Detect which cell encompasses the target text, then output its (X, Y) center coordinate. 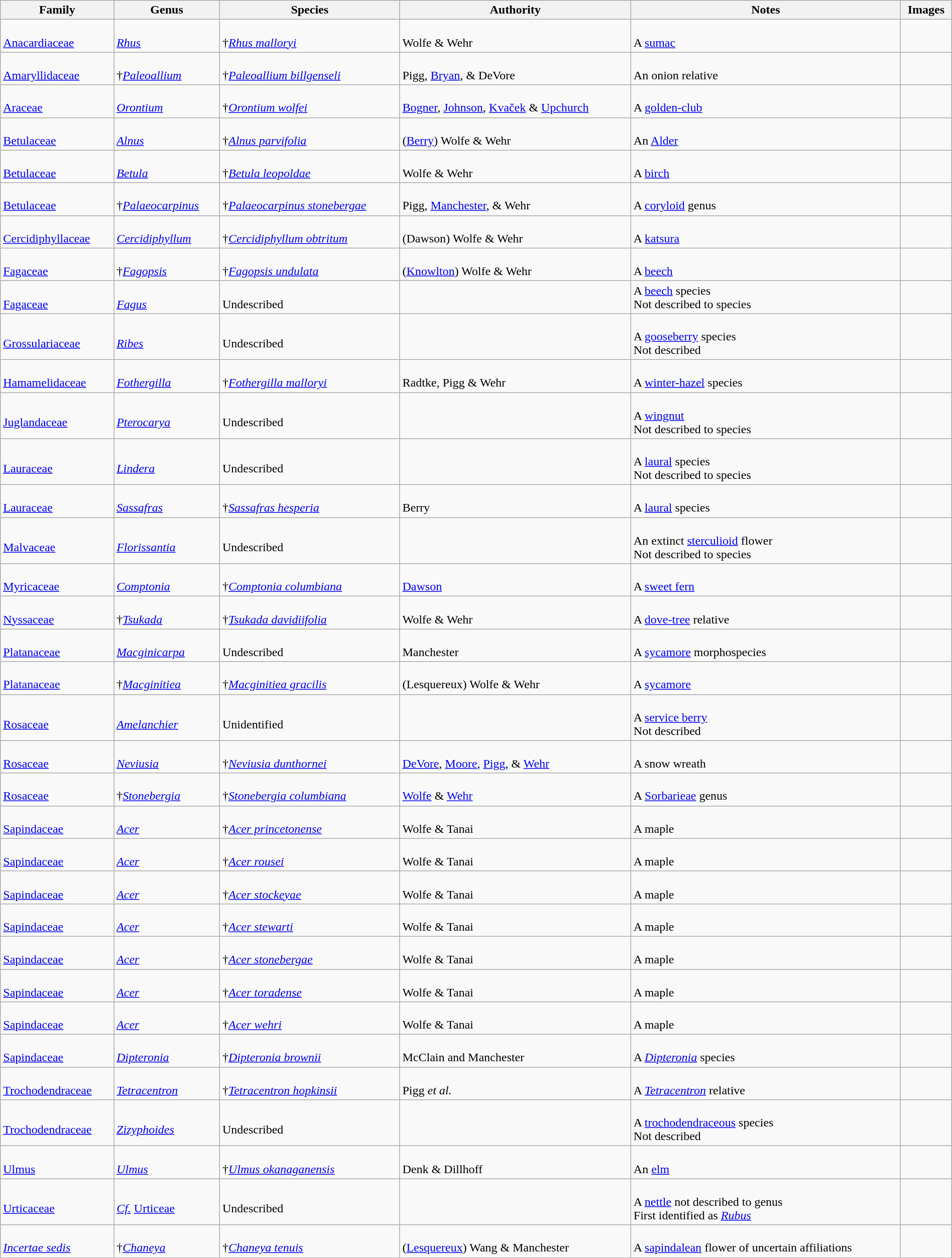
†Neviusia dunthornei (310, 757)
Pigg, Manchester, & Wehr (515, 199)
A laural speciesNot described to species (765, 462)
Pterocarya (167, 416)
A trochodendraceous speciesNot described (765, 1123)
Orontium (167, 101)
A nettle not described to genusFirst identified as Rubus (765, 1202)
†Alnus parvifolia (310, 134)
Species (310, 10)
†Fagopsis (167, 264)
An Alder (765, 134)
DeVore, Moore, Pigg, & Wehr (515, 757)
Cercidiphyllum (167, 232)
†Acer rousei (310, 854)
Dipteronia (167, 1051)
†Ulmus okanaganensis (310, 1163)
A snow wreath (765, 757)
An onion relative (765, 68)
A coryloid genus (765, 199)
†Acer princetonense (310, 822)
†Rhus malloryi (310, 36)
A laural species (765, 501)
A sweet fern (765, 580)
Fothergilla (167, 375)
Unidentified (310, 717)
A sycamore (765, 678)
Sassafras (167, 501)
A beech (765, 264)
A Tetracentron relative (765, 1083)
A sapindalean flower of uncertain affiliations (765, 1241)
A katsura (765, 232)
Araceae (57, 101)
Malvaceae (57, 541)
Cf. Urticeae (167, 1202)
Pigg et al. (515, 1083)
Bogner, Johnson, Kvaček & Upchurch (515, 101)
A birch (765, 167)
A service berry Not described (765, 717)
†Fagopsis undulata (310, 264)
Family (57, 10)
Ribes (167, 336)
Authority (515, 10)
Lindera (167, 462)
Juglandaceae (57, 416)
A winter-hazel species (765, 375)
†Chaneya (167, 1241)
Images (926, 10)
McClain and Manchester (515, 1051)
A sycamore morphospecies (765, 646)
(Lesquereux) Wolfe & Wehr (515, 678)
Anacardiaceae (57, 36)
†Palaeocarpinus stonebergae (310, 199)
Tetracentron (167, 1083)
†Acer wehri (310, 1018)
A Dipteronia species (765, 1051)
A dove-tree relative (765, 612)
Dawson (515, 580)
Amaryllidaceae (57, 68)
An elm (765, 1163)
†Acer stonebergae (310, 953)
†Comptonia columbiana (310, 580)
†Paleoallium billgenseli (310, 68)
†Tetracentron hopkinsii (310, 1083)
†Cercidiphyllum obtritum (310, 232)
Florissantia (167, 541)
(Dawson) Wolfe & Wehr (515, 232)
Incertae sedis (57, 1241)
†Betula leopoldae (310, 167)
Macginicarpa (167, 646)
Zizyphoides (167, 1123)
Comptonia (167, 580)
†Tsukada davidiifolia (310, 612)
A wingnutNot described to species (765, 416)
Alnus (167, 134)
†Stonebergia columbiana (310, 789)
Betula (167, 167)
†Acer stockeyae (310, 888)
†Macginitiea (167, 678)
A beech speciesNot described to species (765, 297)
Urticaceae (57, 1202)
A Sorbarieae genus (765, 789)
Manchester (515, 646)
Fagus (167, 297)
†Dipteronia brownii (310, 1051)
Rhus (167, 36)
Notes (765, 10)
An extinct sterculioid flowerNot described to species (765, 541)
Amelanchier (167, 717)
Myricaceae (57, 580)
†Palaeocarpinus (167, 199)
†Stonebergia (167, 789)
†Tsukada (167, 612)
Genus (167, 10)
†Paleoallium (167, 68)
A gooseberry speciesNot described (765, 336)
Denk & Dillhoff (515, 1163)
†Orontium wolfei (310, 101)
†Acer stewarti (310, 920)
Berry (515, 501)
A golden-club (765, 101)
Pigg, Bryan, & DeVore (515, 68)
Hamamelidaceae (57, 375)
(Knowlton) Wolfe & Wehr (515, 264)
Cercidiphyllaceae (57, 232)
Nyssaceae (57, 612)
†Acer toradense (310, 985)
A sumac (765, 36)
Grossulariaceae (57, 336)
(Berry) Wolfe & Wehr (515, 134)
†Fothergilla malloryi (310, 375)
Radtke, Pigg & Wehr (515, 375)
†Chaneya tenuis (310, 1241)
Neviusia (167, 757)
†Sassafras hesperia (310, 501)
†Macginitiea gracilis (310, 678)
(Lesquereux) Wang & Manchester (515, 1241)
